Identify which cell holds the provided text, then report its (x, y) central coordinate. 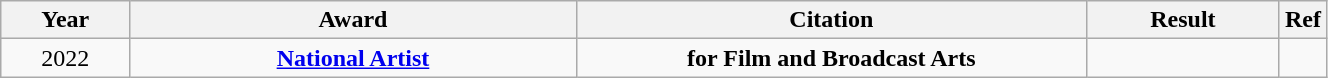
Citation (831, 20)
Year (66, 20)
2022 (66, 58)
Result (1182, 20)
Ref (1302, 20)
National Artist (353, 58)
for Film and Broadcast Arts (831, 58)
Award (353, 20)
